Detect which cell encompasses the target text, then output its [x, y] center coordinate. 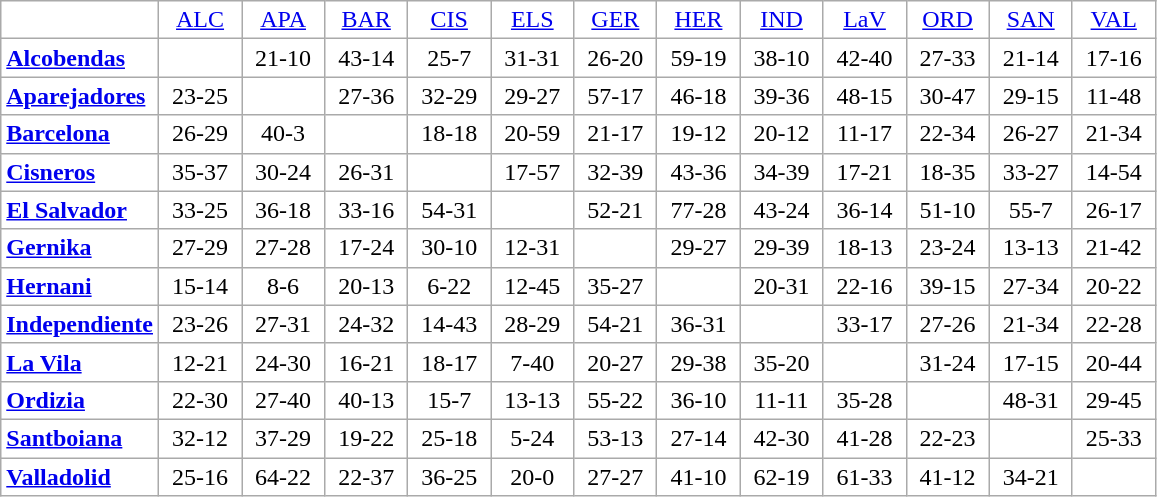
39-36 [782, 96]
20-12 [782, 134]
46-18 [698, 96]
41-12 [948, 477]
7-40 [532, 362]
Cisneros [80, 172]
26-29 [200, 134]
12-31 [532, 248]
36-25 [450, 477]
54-31 [450, 210]
55-22 [616, 400]
31-31 [532, 58]
6-22 [450, 286]
17-15 [1030, 362]
11-11 [782, 400]
29-38 [698, 362]
20-0 [532, 477]
35-28 [864, 400]
48-31 [1030, 400]
43-24 [782, 210]
24-32 [366, 324]
62-19 [782, 477]
17-24 [366, 248]
64-22 [284, 477]
15-7 [450, 400]
34-39 [782, 172]
61-33 [864, 477]
36-31 [698, 324]
21-42 [1114, 248]
36-10 [698, 400]
31-24 [948, 362]
23-26 [200, 324]
Hernani [80, 286]
Ordizia [80, 400]
41-10 [698, 477]
8-6 [284, 286]
27-36 [366, 96]
24-30 [284, 362]
17-21 [864, 172]
29-45 [1114, 400]
43-14 [366, 58]
El Salvador [80, 210]
25-16 [200, 477]
27-34 [1030, 286]
CIS [450, 20]
42-40 [864, 58]
30-47 [948, 96]
14-54 [1114, 172]
40-13 [366, 400]
12-21 [200, 362]
33-25 [200, 210]
Barcelona [80, 134]
Santboiana [80, 438]
53-13 [616, 438]
Aparejadores [80, 96]
18-13 [864, 248]
29-15 [1030, 96]
34-21 [1030, 477]
25-7 [450, 58]
25-18 [450, 438]
17-16 [1114, 58]
54-21 [616, 324]
22-16 [864, 286]
Alcobendas [80, 58]
36-14 [864, 210]
18-18 [450, 134]
22-37 [366, 477]
59-19 [698, 58]
22-34 [948, 134]
40-3 [284, 134]
37-29 [284, 438]
ORD [948, 20]
30-24 [284, 172]
29-39 [782, 248]
32-39 [616, 172]
22-30 [200, 400]
22-23 [948, 438]
22-28 [1114, 324]
VAL [1114, 20]
41-28 [864, 438]
42-30 [782, 438]
26-17 [1114, 210]
52-21 [616, 210]
35-27 [616, 286]
La Vila [80, 362]
20-13 [366, 286]
30-10 [450, 248]
26-20 [616, 58]
55-7 [1030, 210]
25-33 [1114, 438]
Independiente [80, 324]
33-17 [864, 324]
27-29 [200, 248]
57-17 [616, 96]
35-37 [200, 172]
39-15 [948, 286]
Gernika [80, 248]
35-20 [782, 362]
20-59 [532, 134]
48-15 [864, 96]
32-29 [450, 96]
27-28 [284, 248]
33-16 [366, 210]
38-10 [782, 58]
Valladolid [80, 477]
HER [698, 20]
APA [284, 20]
GER [616, 20]
26-31 [366, 172]
20-27 [616, 362]
ALC [200, 20]
27-26 [948, 324]
77-28 [698, 210]
19-12 [698, 134]
43-36 [698, 172]
27-33 [948, 58]
17-57 [532, 172]
32-12 [200, 438]
51-10 [948, 210]
23-24 [948, 248]
36-18 [284, 210]
21-14 [1030, 58]
BAR [366, 20]
11-48 [1114, 96]
15-14 [200, 286]
28-29 [532, 324]
12-45 [532, 286]
26-27 [1030, 134]
ELS [532, 20]
LaV [864, 20]
27-40 [284, 400]
21-17 [616, 134]
19-22 [366, 438]
11-17 [864, 134]
23-25 [200, 96]
20-44 [1114, 362]
5-24 [532, 438]
20-22 [1114, 286]
20-31 [782, 286]
18-35 [948, 172]
IND [782, 20]
18-17 [450, 362]
SAN [1030, 20]
27-14 [698, 438]
27-31 [284, 324]
14-43 [450, 324]
16-21 [366, 362]
33-27 [1030, 172]
27-27 [616, 477]
21-10 [284, 58]
